Pinpoint the cell where the given text exists, returning its [X, Y] midpoint coordinate. 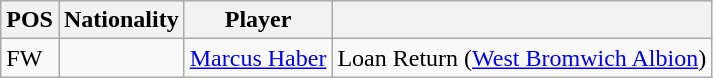
POS [30, 20]
Loan Return (West Bromwich Albion) [522, 58]
Player [258, 20]
FW [30, 58]
Nationality [121, 20]
Marcus Haber [258, 58]
